Detect which cell encompasses the target text, then output its [x, y] center coordinate. 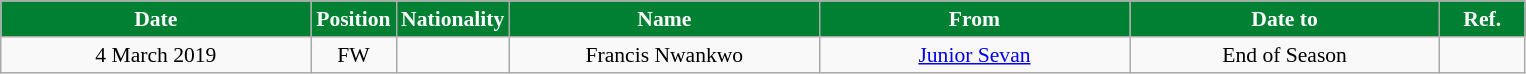
Name [664, 19]
Date to [1285, 19]
Junior Sevan [974, 55]
Position [354, 19]
Ref. [1482, 19]
Date [156, 19]
From [974, 19]
End of Season [1285, 55]
Nationality [452, 19]
4 March 2019 [156, 55]
Francis Nwankwo [664, 55]
FW [354, 55]
